Identify which cell holds the provided text, then report its (x, y) central coordinate. 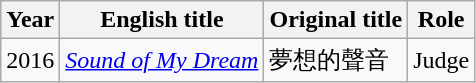
English title (162, 20)
Judge (442, 60)
夢想的聲音 (336, 60)
Original title (336, 20)
Sound of My Dream (162, 60)
Year (30, 20)
2016 (30, 60)
Role (442, 20)
